Identify which cell holds the provided text, then report its (X, Y) central coordinate. 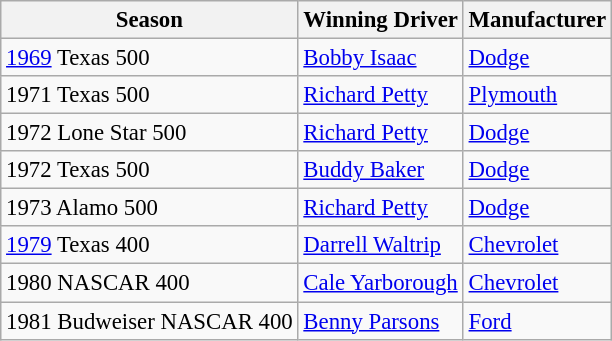
Ford (537, 321)
1972 Texas 500 (150, 170)
1971 Texas 500 (150, 95)
1980 NASCAR 400 (150, 283)
1981 Budweiser NASCAR 400 (150, 321)
Buddy Baker (380, 170)
Benny Parsons (380, 321)
Cale Yarborough (380, 283)
Plymouth (537, 95)
Season (150, 20)
Darrell Waltrip (380, 245)
1972 Lone Star 500 (150, 133)
Manufacturer (537, 20)
1979 Texas 400 (150, 245)
1973 Alamo 500 (150, 208)
Winning Driver (380, 20)
Bobby Isaac (380, 58)
1969 Texas 500 (150, 58)
